Scan for the cell matching the given text and deliver its (X, Y) coordinate at center. 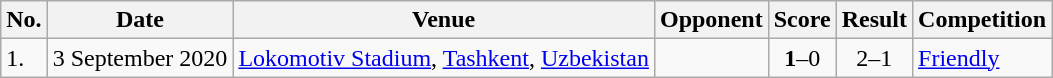
3 September 2020 (140, 58)
Venue (444, 20)
1. (24, 58)
Result (874, 20)
2–1 (874, 58)
Score (802, 20)
Competition (982, 20)
Lokomotiv Stadium, Tashkent, Uzbekistan (444, 58)
1–0 (802, 58)
No. (24, 20)
Date (140, 20)
Friendly (982, 58)
Opponent (711, 20)
